Output the (x, y) coordinate of the center of the cell containing the given text.  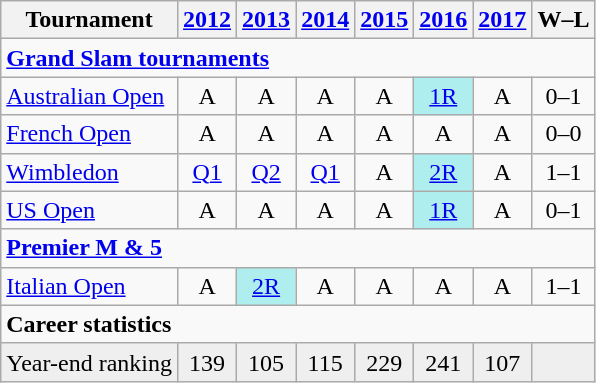
Year-end ranking (90, 362)
Italian Open (90, 286)
Australian Open (90, 96)
2017 (502, 20)
US Open (90, 210)
105 (266, 362)
229 (384, 362)
2016 (444, 20)
107 (502, 362)
2013 (266, 20)
241 (444, 362)
2012 (208, 20)
139 (208, 362)
Q2 (266, 172)
Wimbledon (90, 172)
Premier M & 5 (298, 248)
2015 (384, 20)
0–0 (564, 134)
115 (326, 362)
Tournament (90, 20)
Grand Slam tournaments (298, 58)
2014 (326, 20)
Career statistics (298, 324)
W–L (564, 20)
French Open (90, 134)
